Output the (x, y) coordinate of the center of the cell containing the given text.  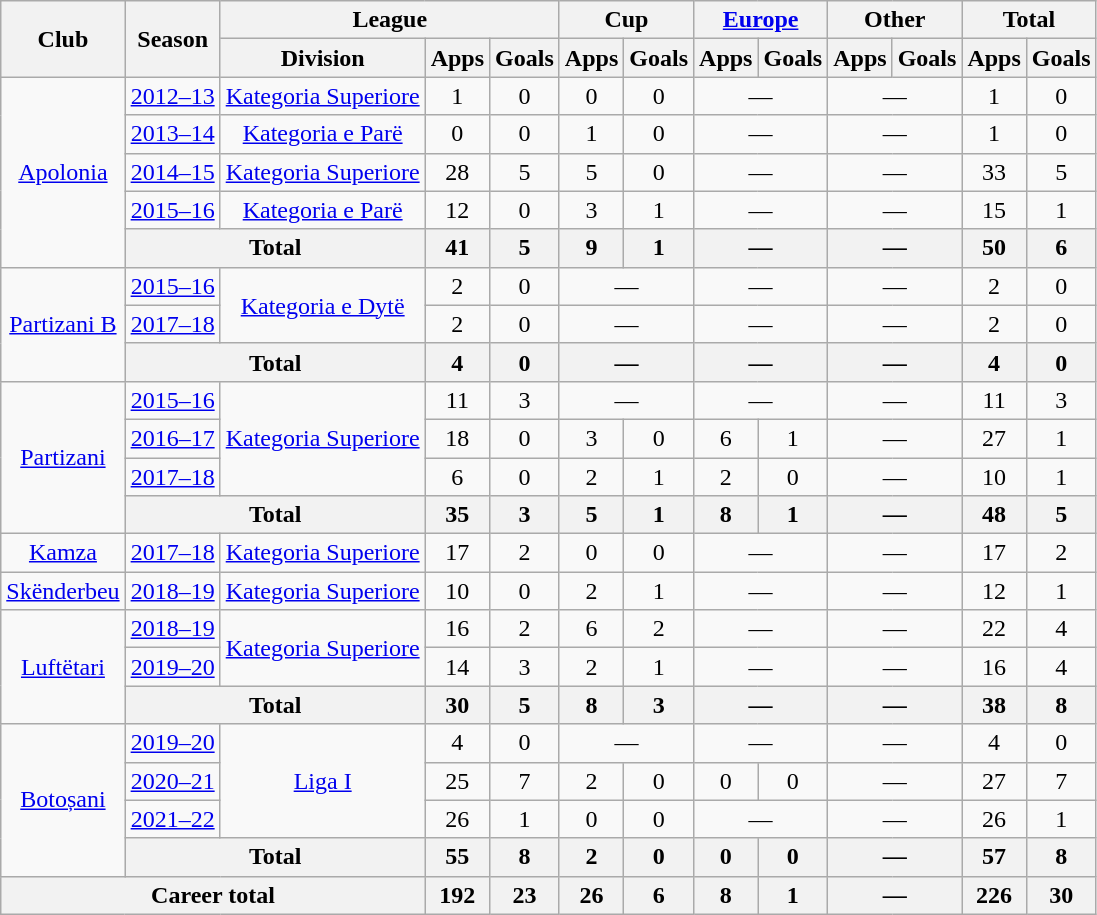
14 (457, 667)
Cup (626, 20)
League (390, 20)
35 (457, 515)
48 (994, 515)
23 (525, 895)
28 (457, 172)
57 (994, 857)
Other (895, 20)
Partizani B (63, 324)
Kategoria e Dytë (322, 305)
Partizani (63, 457)
9 (591, 248)
41 (457, 248)
Liga I (322, 781)
Luftëtari (63, 667)
Skënderbeu (63, 591)
Club (63, 39)
Apolonia (63, 172)
192 (457, 895)
Season (172, 39)
25 (457, 781)
18 (457, 438)
15 (994, 210)
55 (457, 857)
2012–13 (172, 96)
226 (994, 895)
33 (994, 172)
2016–17 (172, 438)
2013–14 (172, 134)
2020–21 (172, 781)
38 (994, 705)
50 (994, 248)
2014–15 (172, 172)
Botoșani (63, 800)
Europe (761, 20)
Kamza (63, 553)
2021–22 (172, 819)
Division (322, 58)
22 (994, 629)
Career total (213, 895)
